Identify which cell holds the provided text, then report its [X, Y] central coordinate. 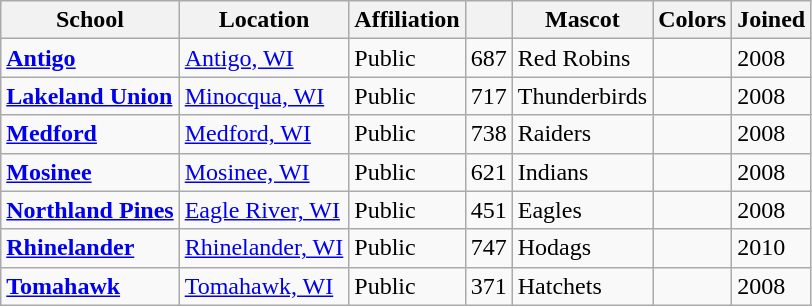
Thunderbirds [582, 96]
Minocqua, WI [264, 96]
Affiliation [407, 20]
717 [488, 96]
Antigo, WI [264, 58]
Tomahawk, WI [264, 286]
738 [488, 134]
Mascot [582, 20]
371 [488, 286]
Mosinee [90, 172]
Joined [772, 20]
Rhinelander [90, 248]
Raiders [582, 134]
Medford, WI [264, 134]
Eagles [582, 210]
Red Robins [582, 58]
Lakeland Union [90, 96]
Antigo [90, 58]
Indians [582, 172]
621 [488, 172]
Hodags [582, 248]
Hatchets [582, 286]
2010 [772, 248]
Mosinee, WI [264, 172]
Rhinelander, WI [264, 248]
747 [488, 248]
Colors [692, 20]
Location [264, 20]
Eagle River, WI [264, 210]
Northland Pines [90, 210]
687 [488, 58]
Tomahawk [90, 286]
School [90, 20]
Medford [90, 134]
451 [488, 210]
